Identify which cell holds the provided text, then report its [X, Y] central coordinate. 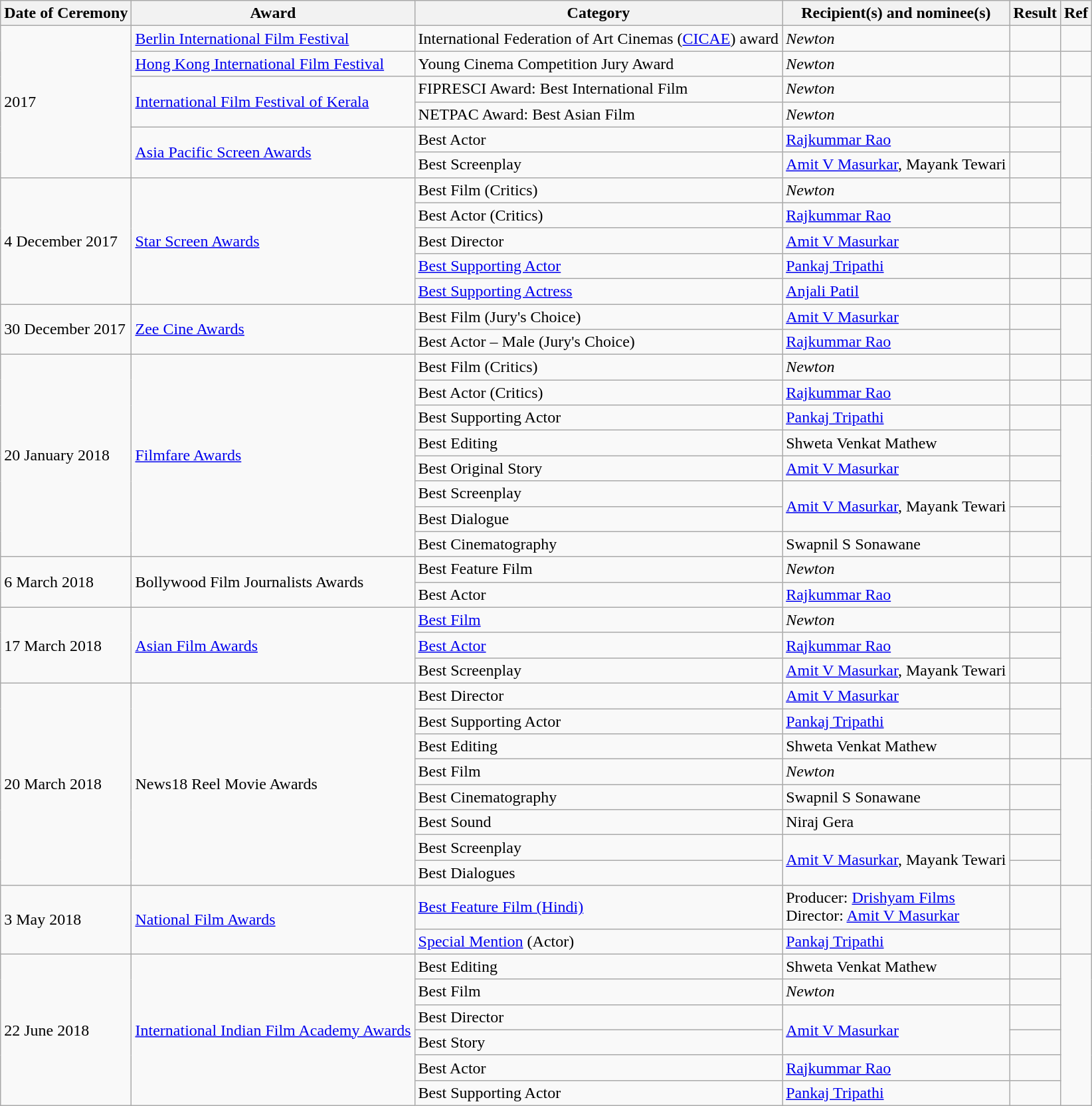
Bollywood Film Journalists Awards [273, 582]
Anjali Patil [896, 291]
NETPAC Award: Best Asian Film [598, 114]
Best Original Story [598, 468]
Best Dialogue [598, 519]
6 March 2018 [66, 582]
2017 [66, 102]
Award [273, 13]
Star Screen Awards [273, 240]
Best Feature Film (Hindi) [598, 907]
Best Sound [598, 822]
4 December 2017 [66, 240]
International Federation of Art Cinemas (CICAE) award [598, 39]
International Indian Film Academy Awards [273, 1030]
National Film Awards [273, 919]
Recipient(s) and nominee(s) [896, 13]
Best Dialogues [598, 873]
30 December 2017 [66, 329]
Best Film (Jury's Choice) [598, 317]
Best Feature Film [598, 569]
Producer: Drishyam FilmsDirector: Amit V Masurkar [896, 907]
17 March 2018 [66, 645]
News18 Reel Movie Awards [273, 784]
20 March 2018 [66, 784]
Asia Pacific Screen Awards [273, 152]
Filmfare Awards [273, 456]
FIPRESCI Award: Best International Film [598, 89]
Zee Cine Awards [273, 329]
Ref [1076, 13]
20 January 2018 [66, 456]
Best Actor – Male (Jury's Choice) [598, 342]
Asian Film Awards [273, 645]
Young Cinema Competition Jury Award [598, 64]
Best Supporting Actress [598, 291]
Best Story [598, 1042]
Result [1035, 13]
International Film Festival of Kerala [273, 102]
3 May 2018 [66, 919]
Berlin International Film Festival [273, 39]
Niraj Gera [896, 822]
Date of Ceremony [66, 13]
Category [598, 13]
22 June 2018 [66, 1030]
Hong Kong International Film Festival [273, 64]
Special Mention (Actor) [598, 941]
